Scan for the cell matching the given text and deliver its (x, y) coordinate at center. 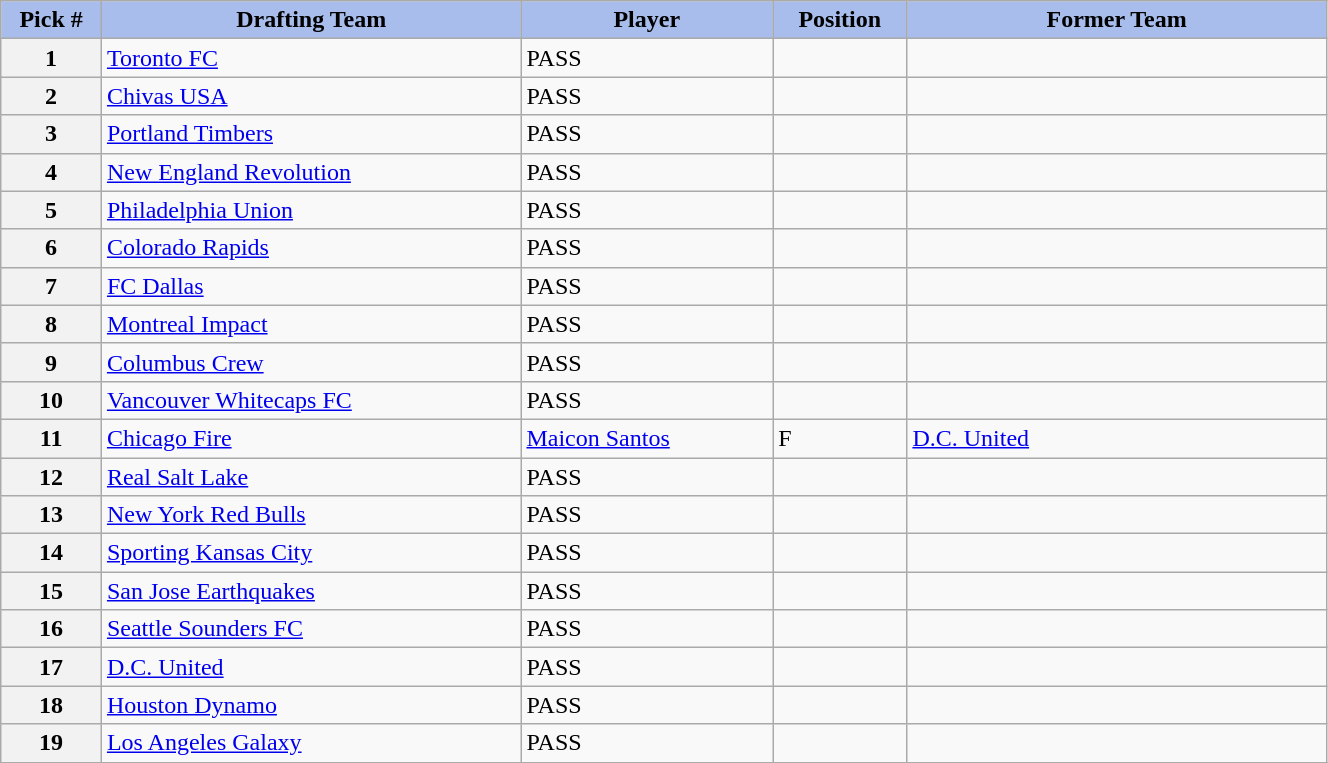
Toronto FC (311, 58)
9 (52, 362)
Position (840, 20)
15 (52, 591)
Vancouver Whitecaps FC (311, 400)
New England Revolution (311, 172)
2 (52, 96)
6 (52, 248)
Columbus Crew (311, 362)
16 (52, 629)
Portland Timbers (311, 134)
Drafting Team (311, 20)
11 (52, 438)
Maicon Santos (647, 438)
Former Team (1117, 20)
Real Salt Lake (311, 477)
Chivas USA (311, 96)
3 (52, 134)
Los Angeles Galaxy (311, 743)
Player (647, 20)
San Jose Earthquakes (311, 591)
14 (52, 553)
5 (52, 210)
12 (52, 477)
17 (52, 667)
13 (52, 515)
Seattle Sounders FC (311, 629)
Chicago Fire (311, 438)
FC Dallas (311, 286)
8 (52, 324)
Colorado Rapids (311, 248)
Pick # (52, 20)
18 (52, 705)
Philadelphia Union (311, 210)
New York Red Bulls (311, 515)
Montreal Impact (311, 324)
Houston Dynamo (311, 705)
F (840, 438)
Sporting Kansas City (311, 553)
10 (52, 400)
19 (52, 743)
4 (52, 172)
7 (52, 286)
1 (52, 58)
